Provide the [X, Y] coordinate of the cell's center where the given text is located.  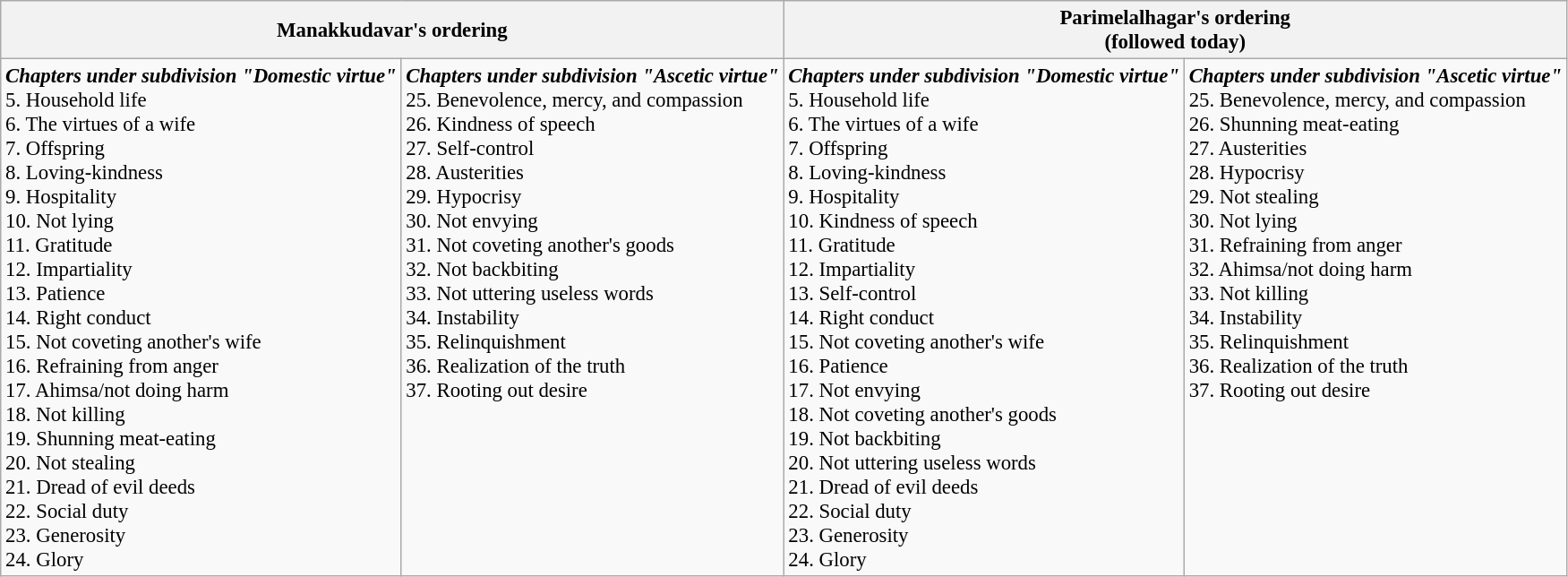
Parimelalhagar's ordering(followed today) [1175, 30]
Manakkudavar's ordering [392, 30]
